Locate the cell with the specified text and output its (x, y) center coordinate. 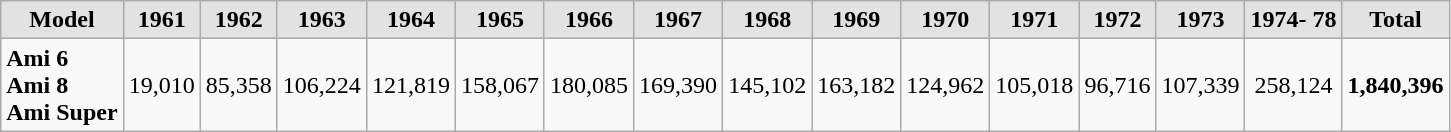
1964 (410, 20)
1963 (322, 20)
169,390 (678, 85)
258,124 (1294, 85)
Ami 6Ami 8Ami Super (62, 85)
105,018 (1034, 85)
1972 (1118, 20)
1961 (162, 20)
1,840,396 (1396, 85)
124,962 (946, 85)
Model (62, 20)
158,067 (500, 85)
180,085 (588, 85)
107,339 (1200, 85)
1970 (946, 20)
1966 (588, 20)
163,182 (856, 85)
1969 (856, 20)
1965 (500, 20)
121,819 (410, 85)
1962 (238, 20)
1971 (1034, 20)
145,102 (768, 85)
106,224 (322, 85)
1974- 78 (1294, 20)
1973 (1200, 20)
19,010 (162, 85)
96,716 (1118, 85)
1968 (768, 20)
1967 (678, 20)
85,358 (238, 85)
Total (1396, 20)
